Output the (X, Y) coordinate of the center of the cell containing the given text.  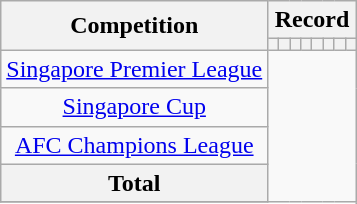
Record (312, 20)
Total (134, 183)
Singapore Premier League (134, 69)
AFC Champions League (134, 145)
Competition (134, 26)
Singapore Cup (134, 107)
